Search for the cell housing the specified text and yield its [x, y] center coordinate. 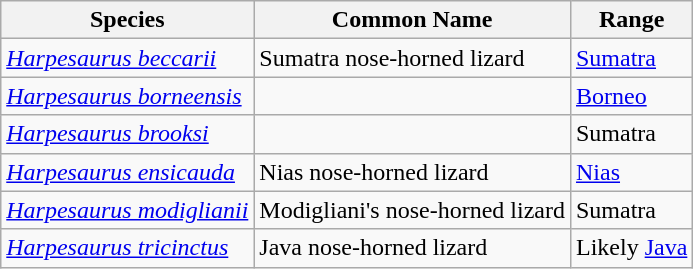
Sumatra nose-horned lizard [412, 58]
Harpesaurus borneensis [128, 96]
Common Name [412, 20]
Harpesaurus ensicauda [128, 172]
Harpesaurus modiglianii [128, 210]
Java nose-horned lizard [412, 248]
Harpesaurus brooksi [128, 134]
Species [128, 20]
Modigliani's nose-horned lizard [412, 210]
Harpesaurus tricinctus [128, 248]
Likely Java [631, 248]
Harpesaurus beccarii [128, 58]
Borneo [631, 96]
Nias [631, 172]
Nias nose-horned lizard [412, 172]
Range [631, 20]
